Extract the (x, y) coordinate from the center of the cell holding the provided text.  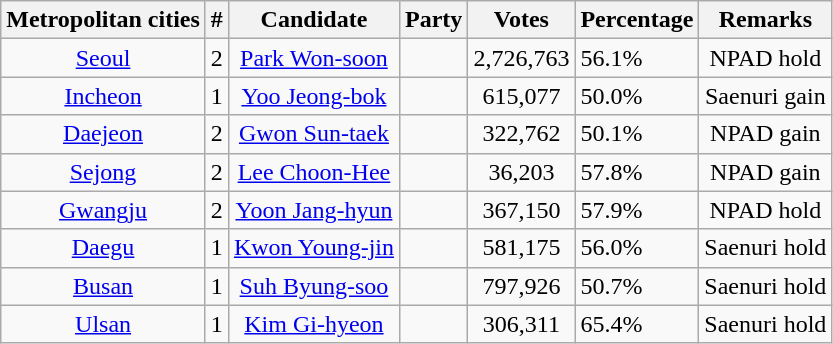
Kwon Young-jin (314, 248)
Seoul (104, 58)
Yoo Jeong-bok (314, 96)
Metropolitan cities (104, 20)
581,175 (522, 248)
50.7% (637, 286)
57.9% (637, 210)
50.1% (637, 134)
Daejeon (104, 134)
322,762 (522, 134)
Daegu (104, 248)
Saenuri gain (766, 96)
367,150 (522, 210)
Sejong (104, 172)
2,726,763 (522, 58)
56.1% (637, 58)
57.8% (637, 172)
Busan (104, 286)
Yoon Jang-hyun (314, 210)
Lee Choon-Hee (314, 172)
Gwon Sun-taek (314, 134)
50.0% (637, 96)
36,203 (522, 172)
Park Won-soon (314, 58)
306,311 (522, 324)
Percentage (637, 20)
Kim Gi-hyeon (314, 324)
Votes (522, 20)
Candidate (314, 20)
Suh Byung-soo (314, 286)
65.4% (637, 324)
Ulsan (104, 324)
# (216, 20)
615,077 (522, 96)
Party (433, 20)
Incheon (104, 96)
56.0% (637, 248)
Remarks (766, 20)
797,926 (522, 286)
Gwangju (104, 210)
